Extract the (x, y) coordinate from the center of the cell holding the provided text.  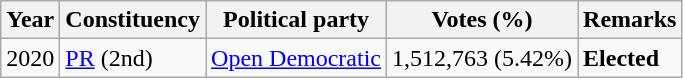
Elected (630, 58)
Remarks (630, 20)
Constituency (133, 20)
Political party (296, 20)
Votes (%) (482, 20)
Year (30, 20)
1,512,763 (5.42%) (482, 58)
2020 (30, 58)
PR (2nd) (133, 58)
Open Democratic (296, 58)
